Output the (X, Y) coordinate of the center of the cell containing the given text.  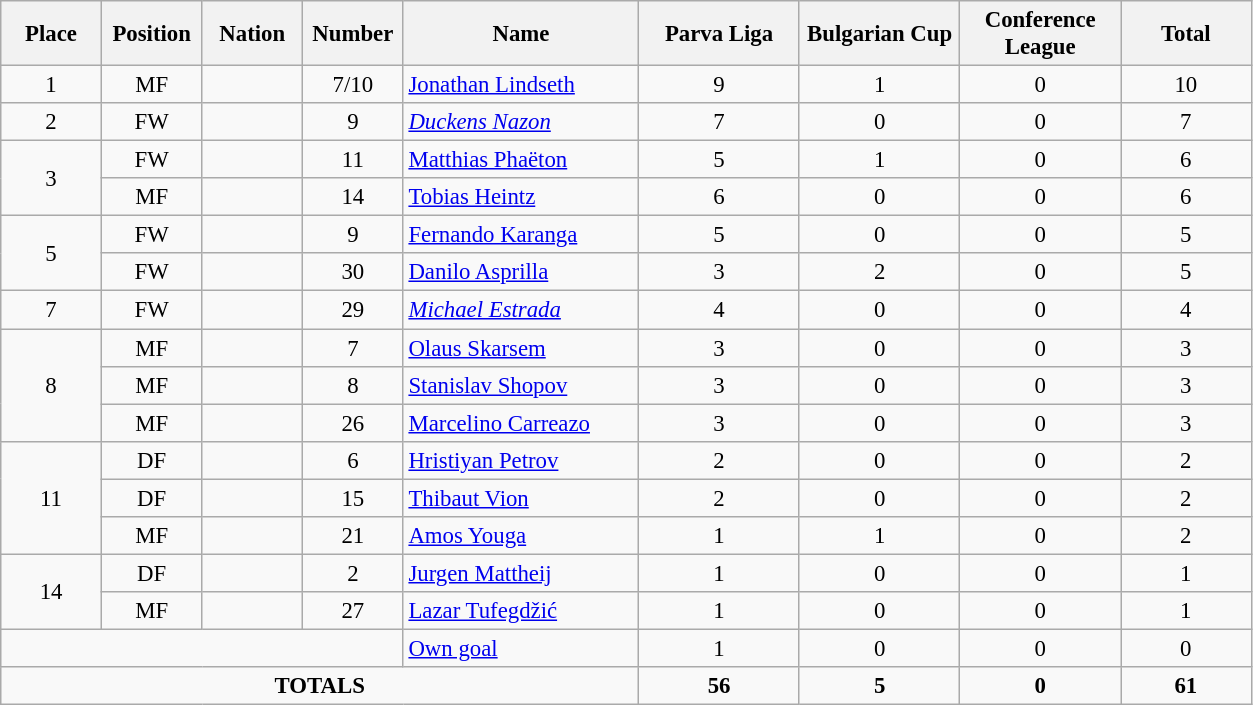
TOTALS (320, 686)
61 (1186, 686)
Hristiyan Petrov (521, 460)
Nation (252, 34)
Michael Estrada (521, 310)
Olaus Skarsem (521, 348)
Total (1186, 34)
Tobias Heintz (521, 197)
Place (52, 34)
7/10 (354, 85)
10 (1186, 85)
26 (354, 423)
21 (354, 536)
Number (354, 34)
Duckens Nazon (521, 122)
Jonathan Lindseth (521, 85)
Matthias Phaëton (521, 160)
29 (354, 310)
Thibaut Vion (521, 498)
Position (152, 34)
Marcelino Carreazo (521, 423)
Parva Liga (720, 34)
Conference League (1040, 34)
Jurgen Mattheij (521, 573)
Lazar Tufegdžić (521, 611)
Stanislav Shopov (521, 385)
Own goal (521, 648)
Name (521, 34)
30 (354, 273)
Bulgarian Cup (880, 34)
15 (354, 498)
Danilo Asprilla (521, 273)
Fernando Karanga (521, 235)
27 (354, 611)
Amos Youga (521, 536)
56 (720, 686)
